Determine the [X, Y] coordinate at the center of the cell enclosing the given text.  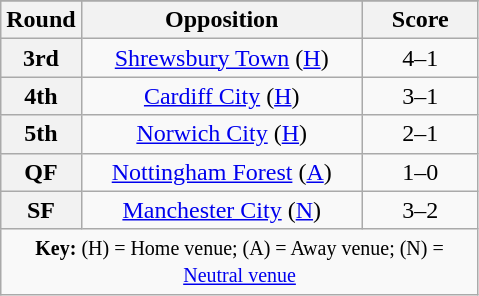
Key: (H) = Home venue; (A) = Away venue; (N) = Neutral venue [240, 262]
Shrewsbury Town (H) [222, 58]
Nottingham Forest (A) [222, 172]
Manchester City (N) [222, 210]
Norwich City (H) [222, 134]
4th [41, 96]
Round [41, 20]
3rd [41, 58]
4–1 [420, 58]
3–1 [420, 96]
SF [41, 210]
1–0 [420, 172]
3–2 [420, 210]
5th [41, 134]
QF [41, 172]
2–1 [420, 134]
Opposition [222, 20]
Score [420, 20]
Cardiff City (H) [222, 96]
